Identify which cell holds the provided text, then report its (X, Y) central coordinate. 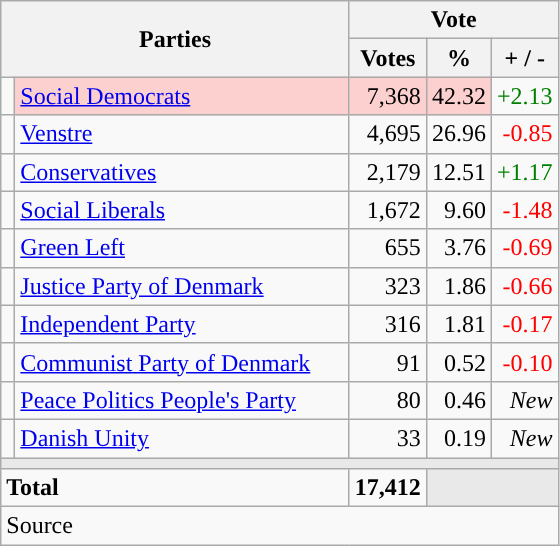
-0.10 (524, 362)
91 (388, 362)
42.32 (458, 96)
9.60 (458, 210)
Vote (454, 20)
Source (280, 526)
-0.69 (524, 248)
3.76 (458, 248)
1,672 (388, 210)
Green Left (182, 248)
33 (388, 438)
-1.48 (524, 210)
-0.17 (524, 324)
Conservatives (182, 172)
0.19 (458, 438)
Votes (388, 58)
% (458, 58)
12.51 (458, 172)
Social Democrats (182, 96)
-0.85 (524, 134)
Peace Politics People's Party (182, 400)
4,695 (388, 134)
0.52 (458, 362)
Social Liberals (182, 210)
0.46 (458, 400)
655 (388, 248)
80 (388, 400)
+2.13 (524, 96)
7,368 (388, 96)
+ / - (524, 58)
316 (388, 324)
Justice Party of Denmark (182, 286)
17,412 (388, 488)
Parties (176, 39)
2,179 (388, 172)
Venstre (182, 134)
-0.66 (524, 286)
Independent Party (182, 324)
1.81 (458, 324)
323 (388, 286)
Danish Unity (182, 438)
Total (176, 488)
1.86 (458, 286)
26.96 (458, 134)
Communist Party of Denmark (182, 362)
+1.17 (524, 172)
